Output the [X, Y] coordinate of the center of the cell containing the given text.  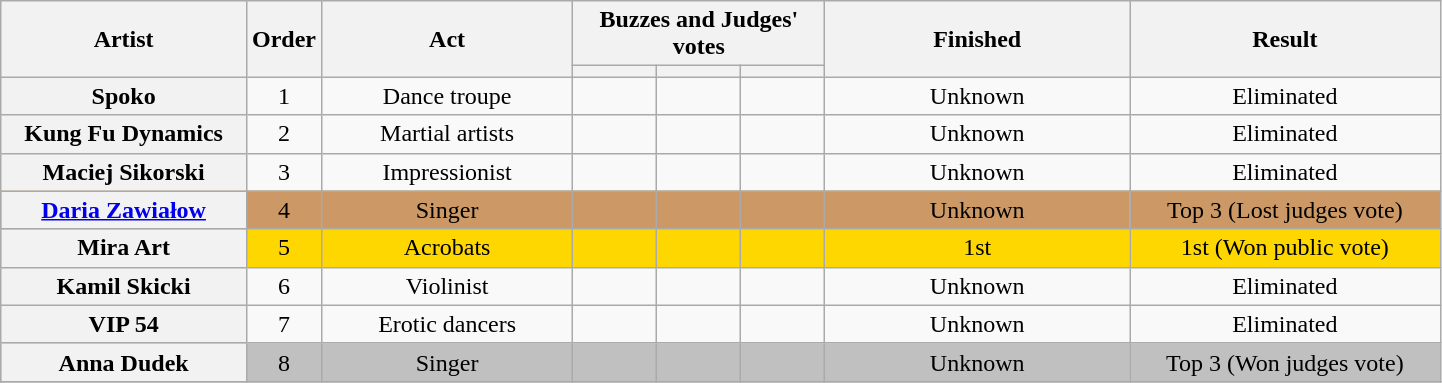
6 [284, 286]
4 [284, 210]
Buzzes and Judges' votes [699, 34]
Kamil Skicki [124, 286]
1 [284, 96]
Impressionist [448, 172]
Top 3 (Won judges vote) [1286, 362]
Act [448, 39]
Martial artists [448, 134]
Top 3 (Lost judges vote) [1286, 210]
VIP 54 [124, 324]
Daria Zawiałow [124, 210]
2 [284, 134]
Kung Fu Dynamics [124, 134]
8 [284, 362]
Order [284, 39]
1st (Won public vote) [1286, 248]
1st [978, 248]
Artist [124, 39]
Dance troupe [448, 96]
Anna Dudek [124, 362]
Result [1286, 39]
Finished [978, 39]
5 [284, 248]
3 [284, 172]
Erotic dancers [448, 324]
Spoko [124, 96]
7 [284, 324]
Maciej Sikorski [124, 172]
Violinist [448, 286]
Mira Art [124, 248]
Acrobats [448, 248]
